Determine the (x, y) coordinate at the center of the cell enclosing the given text.  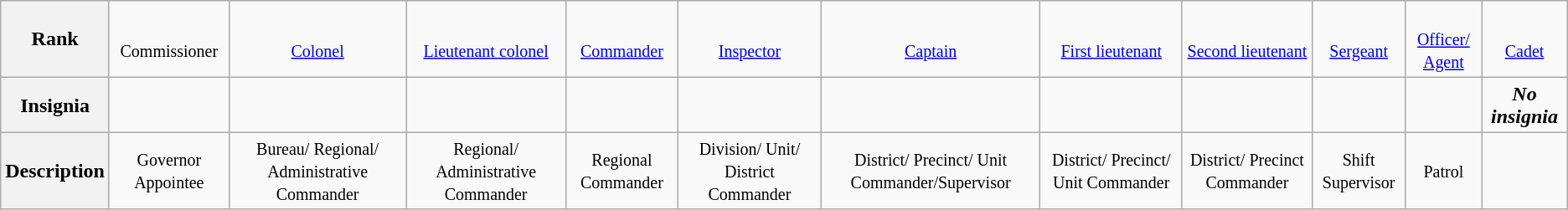
Colonel (317, 39)
No insignia (1524, 105)
Governor Appointee (169, 171)
Inspector (750, 39)
Description (55, 171)
District/ Precinct/ Unit Commander (1112, 171)
District/ Precinct Commander (1246, 171)
Commissioner (169, 39)
District/ Precinct/ Unit Commander/Supervisor (931, 171)
Officer/ Agent (1444, 39)
Cadet (1524, 39)
Sergeant (1359, 39)
Bureau/ Regional/ Administrative Commander (317, 171)
Division/ Unit/ District Commander (750, 171)
Commander (622, 39)
Rank (55, 39)
First lieutenant (1112, 39)
Patrol (1444, 171)
Second lieutenant (1246, 39)
Regional Commander (622, 171)
Shift Supervisor (1359, 171)
Lieutenant colonel (486, 39)
Regional/ Administrative Commander (486, 171)
Captain (931, 39)
Insignia (55, 105)
